Find where the given text appears and provide that cell's center as [x, y] coordinate. 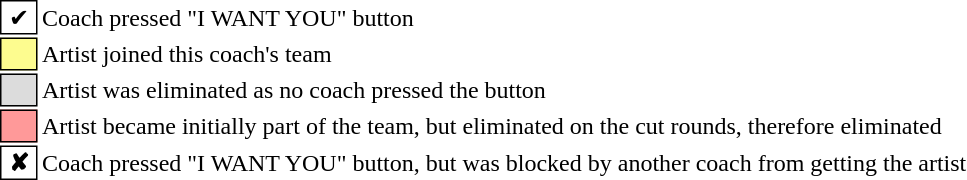
Coach pressed "I WANT YOU" button, but was blocked by another coach from getting the artist [504, 163]
✘ [19, 163]
Artist became initially part of the team, but eliminated on the cut rounds, therefore eliminated [504, 126]
✔ [19, 17]
Coach pressed "I WANT YOU" button [504, 17]
Artist was eliminated as no coach pressed the button [504, 90]
Artist joined this coach's team [504, 54]
